Output the (x, y) coordinate of the center of the cell containing the given text.  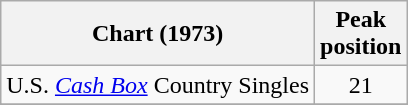
Chart (1973) (158, 34)
U.S. Cash Box Country Singles (158, 85)
Peakposition (361, 34)
21 (361, 85)
